Scan for the cell matching the given text and deliver its (X, Y) coordinate at center. 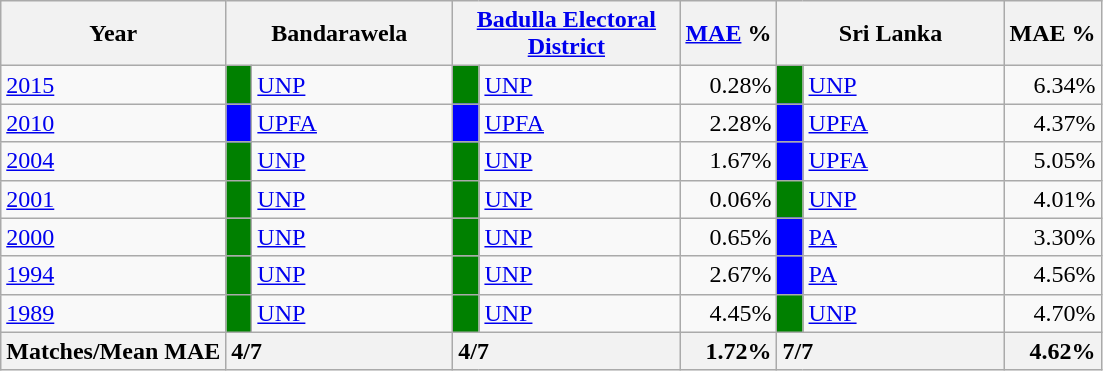
2.67% (728, 275)
1.67% (728, 161)
4.56% (1052, 275)
2004 (114, 161)
4.01% (1052, 199)
2.28% (728, 123)
5.05% (1052, 161)
0.65% (728, 237)
0.06% (728, 199)
2000 (114, 237)
4.62% (1052, 351)
4.70% (1052, 313)
3.30% (1052, 237)
4.45% (728, 313)
Year (114, 34)
1994 (114, 275)
0.28% (728, 85)
Sri Lanka (890, 34)
Bandarawela (340, 34)
Badulla Electoral District (566, 34)
1.72% (728, 351)
2010 (114, 123)
1989 (114, 313)
6.34% (1052, 85)
2001 (114, 199)
2015 (114, 85)
7/7 (890, 351)
4.37% (1052, 123)
Matches/Mean MAE (114, 351)
